Scan for the cell matching the given text and deliver its (x, y) coordinate at center. 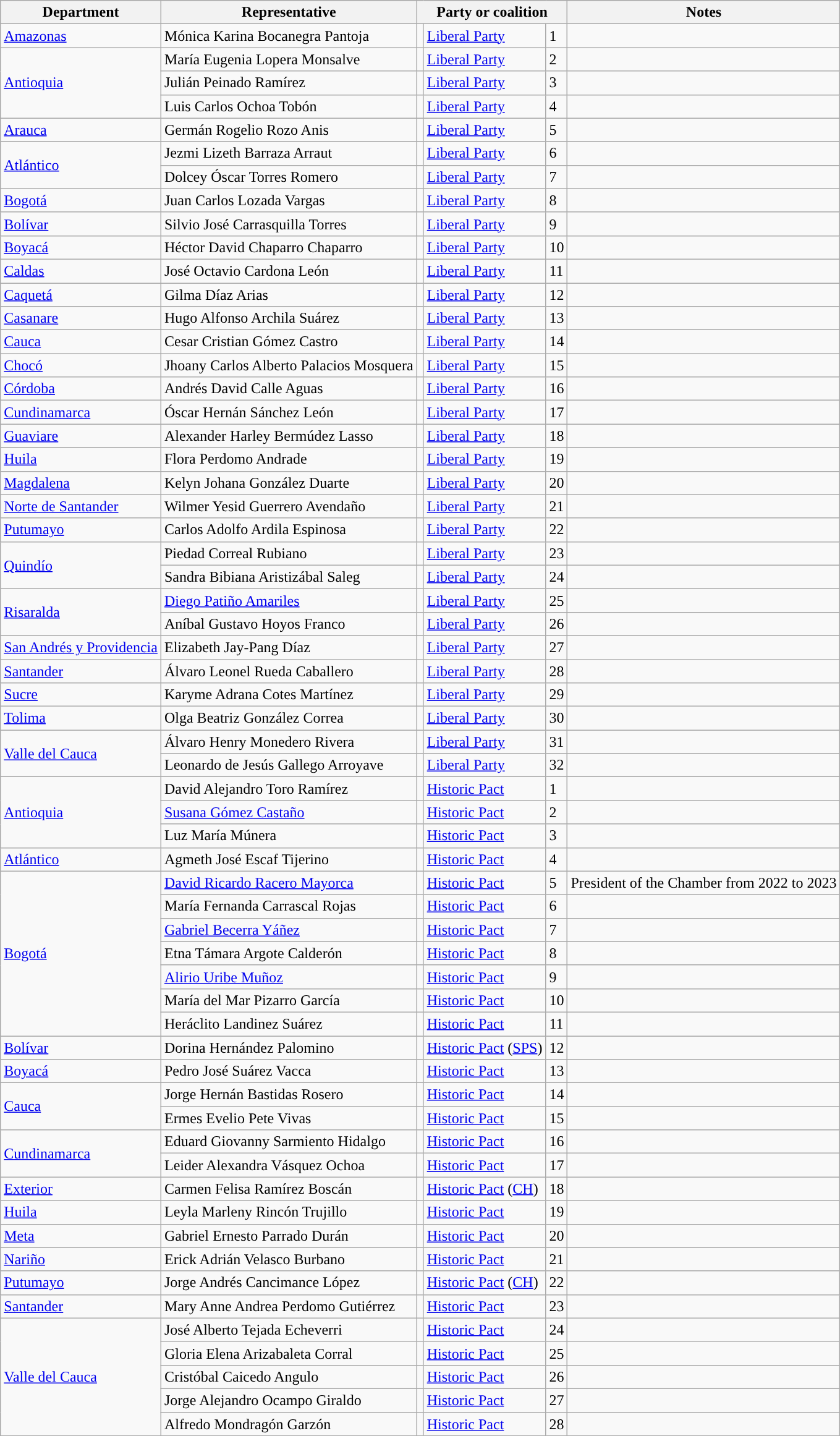
Magdalena (81, 483)
Meta (81, 1236)
Guaviare (81, 436)
Diego Patiño Amariles (289, 600)
Cristóbal Caicedo Angulo (289, 1377)
Dolcey Óscar Torres Romero (289, 177)
Andrés David Calle Aguas (289, 389)
Notes (703, 12)
32 (556, 765)
Sandra Bibiana Aristizábal Saleg (289, 577)
Gabriel Ernesto Parrado Durán (289, 1236)
Flora Perdomo Andrade (289, 459)
Luis Carlos Ochoa Tobón (289, 106)
Kelyn Johana González Duarte (289, 483)
Héctor David Chaparro Chaparro (289, 247)
President of the Chamber from 2022 to 2023 (703, 883)
Exterior (81, 1189)
31 (556, 742)
José Octavio Cardona León (289, 271)
Representative (289, 12)
Pedro José Suárez Vacca (289, 1071)
Agmeth José Escaf Tijerino (289, 859)
30 (556, 718)
Alexander Harley Bermúdez Lasso (289, 436)
Leider Alexandra Vásquez Ochoa (289, 1165)
Jorge Andrés Cancimance López (289, 1283)
Sucre (81, 695)
Susana Gómez Castaño (289, 812)
Aníbal Gustavo Hoyos Franco (289, 624)
Amazonas (81, 36)
Álvaro Leonel Rueda Caballero (289, 671)
Córdoba (81, 389)
Piedad Correal Rubiano (289, 553)
Germán Rogelio Rozo Anis (289, 130)
Alirio Uribe Muñoz (289, 977)
Quindío (81, 565)
Chocó (81, 365)
Department (81, 12)
Erick Adrián Velasco Burbano (289, 1259)
Casanare (81, 318)
Karyme Adrana Cotes Martínez (289, 695)
Jezmi Lizeth Barraza Arraut (289, 153)
Party or coalition (492, 12)
Silvio José Carrasquilla Torres (289, 224)
Eduard Giovanny Sarmiento Hidalgo (289, 1142)
José Alberto Tejada Echeverri (289, 1330)
Caldas (81, 271)
Luz María Múnera (289, 836)
Gabriel Becerra Yáñez (289, 930)
Elizabeth Jay-Pang Díaz (289, 647)
Óscar Hernán Sánchez León (289, 412)
Caquetá (81, 295)
Álvaro Henry Monedero Rivera (289, 742)
Cesar Cristian Gómez Castro (289, 342)
Julián Peinado Ramírez (289, 83)
Risaralda (81, 612)
Mónica Karina Bocanegra Pantoja (289, 36)
David Ricardo Racero Mayorca (289, 883)
Leonardo de Jesús Gallego Arroyave (289, 765)
Jhoany Carlos Alberto Palacios Mosquera (289, 365)
Hugo Alfonso Archila Suárez (289, 318)
David Alejandro Toro Ramírez (289, 789)
Wilmer Yesid Guerrero Avendaño (289, 506)
Ermes Evelio Pete Vivas (289, 1118)
Alfredo Mondragón Garzón (289, 1424)
Tolima (81, 718)
Nariño (81, 1259)
Carmen Felisa Ramírez Boscán (289, 1189)
María del Mar Pizarro García (289, 1000)
Jorge Alejandro Ocampo Giraldo (289, 1400)
Gloria Elena Arizabaleta Corral (289, 1353)
Dorina Hernández Palomino (289, 1048)
María Fernanda Carrascal Rojas (289, 906)
29 (556, 695)
Mary Anne Andrea Perdomo Gutiérrez (289, 1306)
Norte de Santander (81, 506)
María Eugenia Lopera Monsalve (289, 59)
Gilma Díaz Arias (289, 295)
Jorge Hernán Bastidas Rosero (289, 1095)
Heráclito Landinez Suárez (289, 1024)
San Andrés y Providencia (81, 647)
Olga Beatriz González Correa (289, 718)
Juan Carlos Lozada Vargas (289, 200)
Historic Pact (SPS) (485, 1048)
Carlos Adolfo Ardila Espinosa (289, 530)
Arauca (81, 130)
Etna Támara Argote Calderón (289, 953)
Leyla Marleny Rincón Trujillo (289, 1212)
